From the cell containing the given text, extract its center point as [x, y] coordinate. 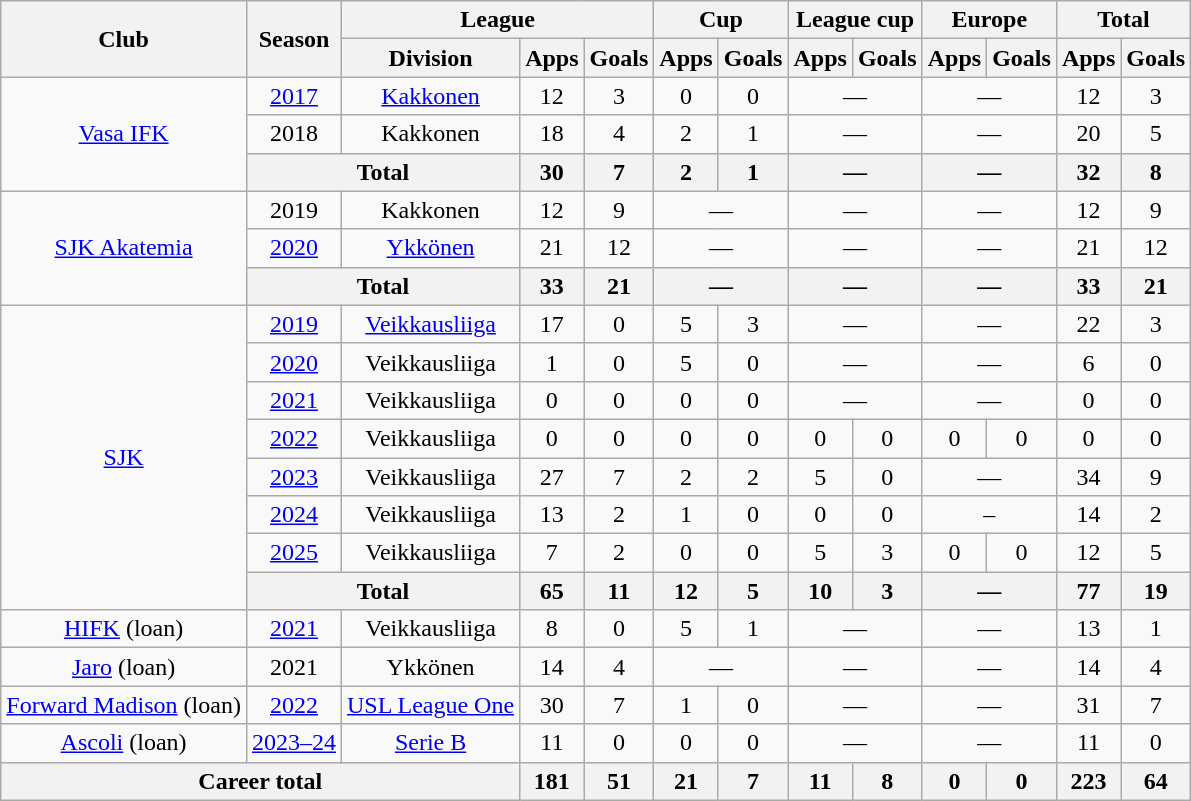
Season [294, 39]
77 [1088, 591]
2018 [294, 134]
HIFK (loan) [124, 629]
Jaro (loan) [124, 667]
Ascoli (loan) [124, 743]
2023 [294, 477]
USL League One [431, 705]
Division [431, 58]
31 [1088, 705]
– [989, 515]
51 [619, 781]
181 [552, 781]
19 [1156, 591]
Career total [260, 781]
10 [820, 591]
SJK Akatemia [124, 248]
22 [1088, 324]
Forward Madison (loan) [124, 705]
20 [1088, 134]
34 [1088, 477]
SJK [124, 457]
64 [1156, 781]
2017 [294, 96]
6 [1088, 362]
32 [1088, 172]
2024 [294, 515]
Vasa IFK [124, 134]
League cup [855, 20]
27 [552, 477]
2023–24 [294, 743]
Europe [989, 20]
223 [1088, 781]
Serie B [431, 743]
17 [552, 324]
Cup [721, 20]
65 [552, 591]
18 [552, 134]
Club [124, 39]
League [498, 20]
2025 [294, 553]
